Return (x, y) of the center of cell containing provided text 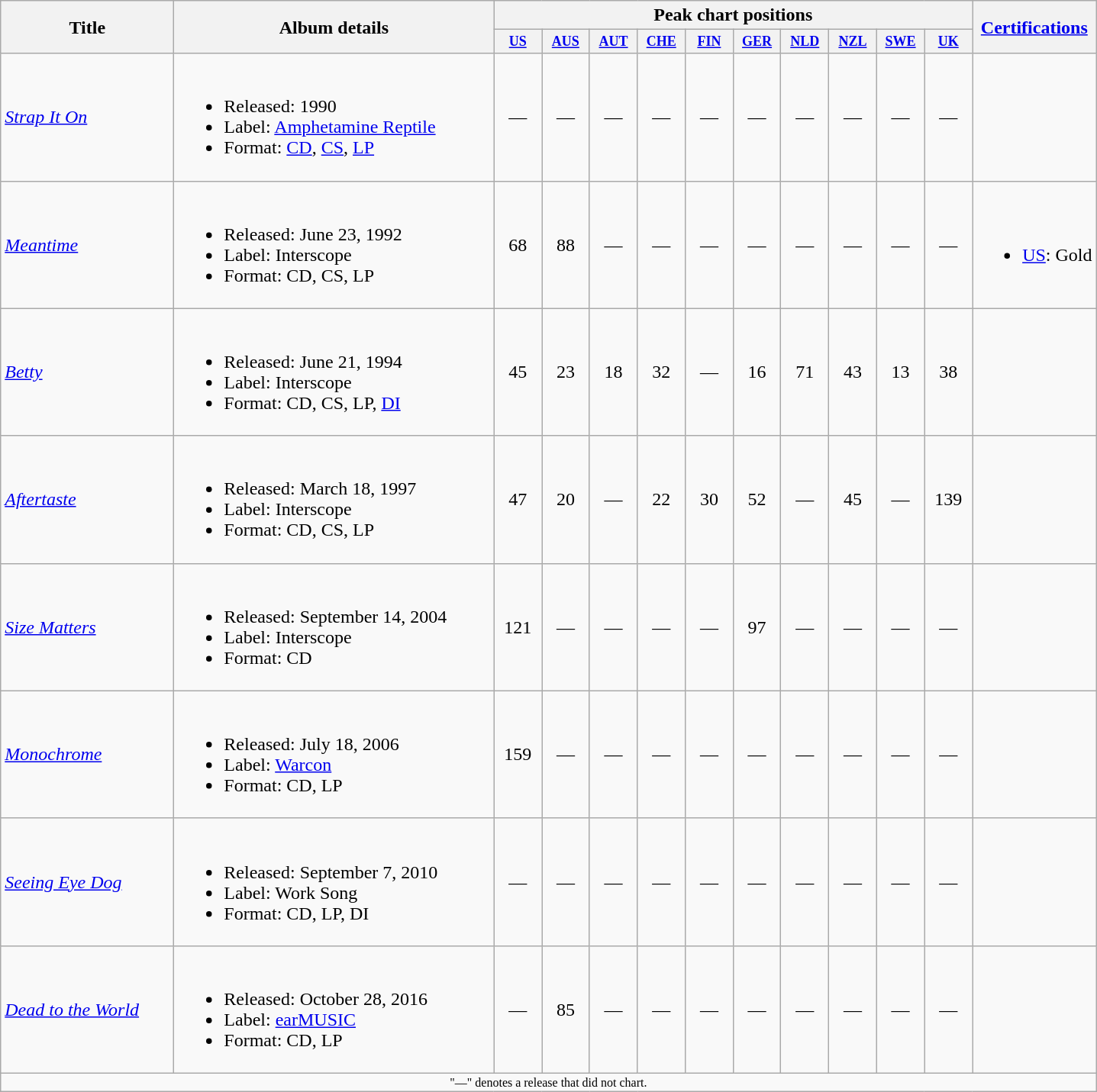
22 (661, 499)
139 (948, 499)
Peak chart positions (733, 15)
85 (566, 1009)
159 (518, 754)
FIN (710, 41)
32 (661, 372)
Monochrome (87, 754)
Released: October 28, 2016Label: earMUSICFormat: CD, LP (334, 1009)
71 (805, 372)
Seeing Eye Dog (87, 882)
AUS (566, 41)
47 (518, 499)
NZL (853, 41)
23 (566, 372)
US (518, 41)
Size Matters (87, 627)
Album details (334, 27)
Strap It On (87, 118)
Released: June 21, 1994Label: InterscopeFormat: CD, CS, LP, DI (334, 372)
Meantime (87, 244)
88 (566, 244)
20 (566, 499)
16 (757, 372)
GER (757, 41)
NLD (805, 41)
Released: March 18, 1997Label: InterscopeFormat: CD, CS, LP (334, 499)
30 (710, 499)
SWE (901, 41)
43 (853, 372)
38 (948, 372)
Certifications (1034, 27)
Released: July 18, 2006Label: WarconFormat: CD, LP (334, 754)
Betty (87, 372)
Released: June 23, 1992Label: InterscopeFormat: CD, CS, LP (334, 244)
68 (518, 244)
AUT (614, 41)
Released: September 14, 2004Label: InterscopeFormat: CD (334, 627)
Aftertaste (87, 499)
CHE (661, 41)
Released: September 7, 2010Label: Work SongFormat: CD, LP, DI (334, 882)
97 (757, 627)
52 (757, 499)
"—" denotes a release that did not chart. (548, 1082)
UK (948, 41)
US: Gold (1034, 244)
Released: 1990Label: Amphetamine ReptileFormat: CD, CS, LP (334, 118)
18 (614, 372)
Dead to the World (87, 1009)
121 (518, 627)
13 (901, 372)
Title (87, 27)
